Detect which cell encompasses the target text, then output its [X, Y] center coordinate. 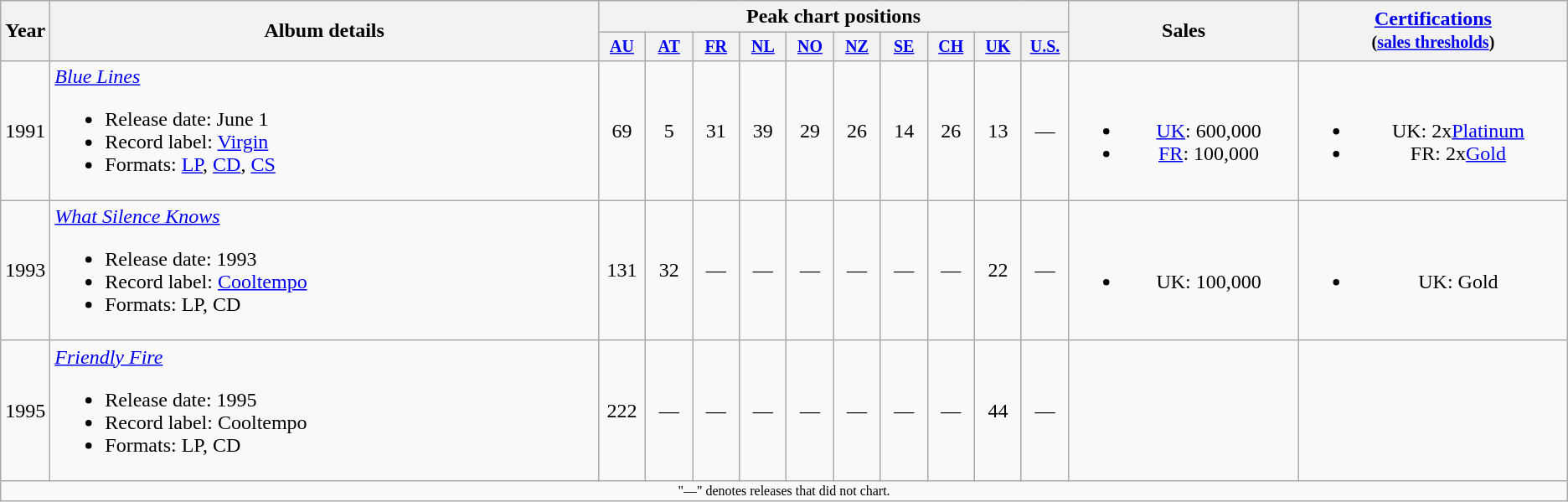
13 [998, 131]
UK [998, 47]
NZ [857, 47]
Certifications(sales thresholds) [1434, 31]
Album details [325, 31]
AT [669, 47]
NO [810, 47]
39 [763, 131]
5 [669, 131]
1991 [25, 131]
32 [669, 270]
Year [25, 31]
22 [998, 270]
UK: Gold [1434, 270]
UK: 100,000 [1184, 270]
Friendly FireRelease date: 1995Record label: CooltempoFormats: LP, CD [325, 411]
U.S. [1044, 47]
1993 [25, 270]
CH [951, 47]
What Silence KnowsRelease date: 1993Record label: CooltempoFormats: LP, CD [325, 270]
Blue Lines Release date: June 1Record label: Virgin Formats: LP, CD, CS [325, 131]
AU [622, 47]
1995 [25, 411]
UK: 2xPlatinumFR: 2xGold [1434, 131]
FR [716, 47]
69 [622, 131]
"—" denotes releases that did not chart. [784, 490]
131 [622, 270]
14 [904, 131]
Sales [1184, 31]
44 [998, 411]
31 [716, 131]
SE [904, 47]
29 [810, 131]
222 [622, 411]
Peak chart positions [833, 17]
UK: 600,000FR: 100,000 [1184, 131]
NL [763, 47]
